Capture the cell that displays the provided text and extract its (X, Y) central coordinate. 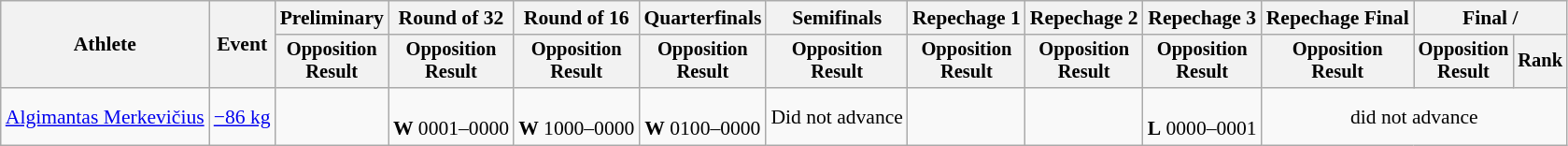
−86 kg (243, 116)
Repechage Final (1337, 18)
Quarterfinals (702, 18)
Algimantas Merkevičius (105, 116)
Final / (1490, 18)
Preliminary (332, 18)
L 0000–0001 (1203, 116)
Semifinals (837, 18)
W 0001–0000 (451, 116)
did not advance (1414, 116)
Repechage 1 (967, 18)
Round of 16 (576, 18)
Round of 32 (451, 18)
Repechage 3 (1203, 18)
Repechage 2 (1084, 18)
Did not advance (837, 116)
Rank (1540, 62)
Athlete (105, 45)
W 1000–0000 (576, 116)
W 0100–0000 (702, 116)
Event (243, 45)
